Determine the (x, y) coordinate at the center of the cell enclosing the given text.  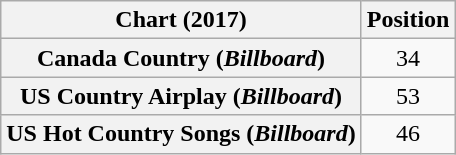
US Hot Country Songs (Billboard) (181, 134)
53 (408, 96)
46 (408, 134)
Canada Country (Billboard) (181, 58)
34 (408, 58)
Position (408, 20)
US Country Airplay (Billboard) (181, 96)
Chart (2017) (181, 20)
